Locate the cell with the specified text and output its (x, y) center coordinate. 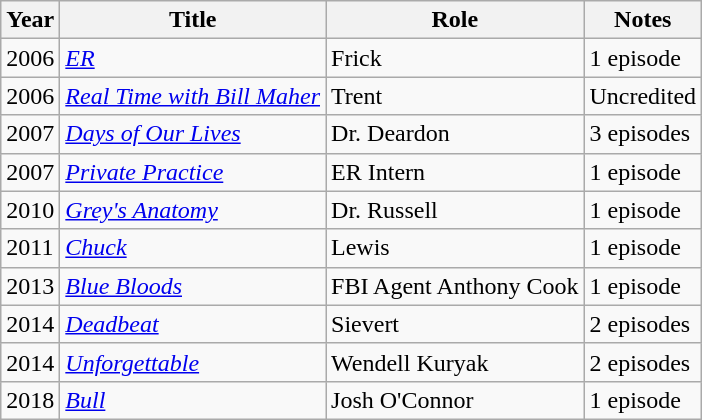
Uncredited (643, 96)
Unforgettable (193, 362)
Notes (643, 20)
ER (193, 58)
Year (30, 20)
Wendell Kuryak (455, 362)
Blue Bloods (193, 286)
Deadbeat (193, 324)
Private Practice (193, 172)
Days of Our Lives (193, 134)
ER Intern (455, 172)
Lewis (455, 248)
Role (455, 20)
Josh O'Connor (455, 400)
FBI Agent Anthony Cook (455, 286)
Bull (193, 400)
Dr. Russell (455, 210)
Frick (455, 58)
3 episodes (643, 134)
Chuck (193, 248)
Grey's Anatomy (193, 210)
Sievert (455, 324)
Title (193, 20)
2010 (30, 210)
2011 (30, 248)
2018 (30, 400)
Real Time with Bill Maher (193, 96)
Dr. Deardon (455, 134)
Trent (455, 96)
2013 (30, 286)
